Scan for the cell matching the given text and deliver its [x, y] coordinate at center. 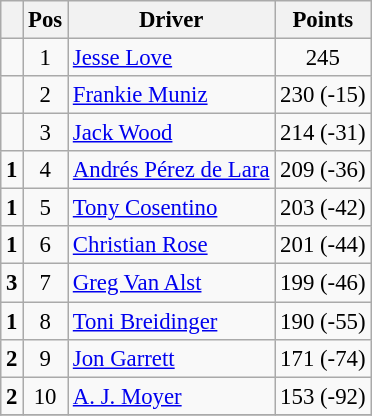
203 (-42) [323, 208]
Frankie Muniz [172, 95]
Andrés Pérez de Lara [172, 170]
7 [46, 283]
Pos [46, 20]
Christian Rose [172, 245]
5 [46, 208]
171 (-74) [323, 358]
Tony Cosentino [172, 208]
199 (-46) [323, 283]
245 [323, 58]
Toni Breidinger [172, 321]
8 [46, 321]
Jesse Love [172, 58]
214 (-31) [323, 133]
Jack Wood [172, 133]
6 [46, 245]
Driver [172, 20]
209 (-36) [323, 170]
A. J. Moyer [172, 396]
Points [323, 20]
9 [46, 358]
Jon Garrett [172, 358]
153 (-92) [323, 396]
201 (-44) [323, 245]
Greg Van Alst [172, 283]
4 [46, 170]
230 (-15) [323, 95]
190 (-55) [323, 321]
10 [46, 396]
